Search for the cell housing the specified text and yield its [x, y] center coordinate. 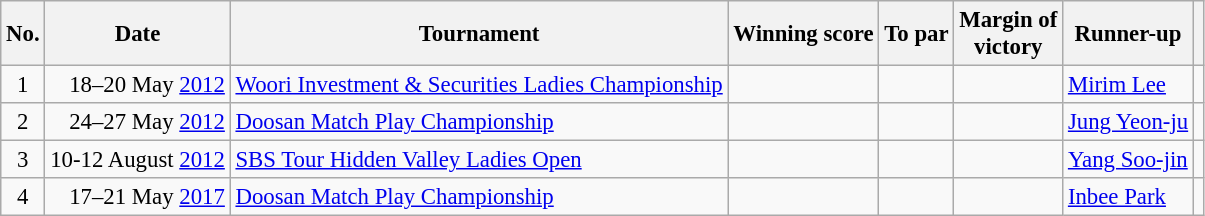
Yang Soo-jin [1128, 160]
10-12 August 2012 [138, 160]
Mirim Lee [1128, 85]
Inbee Park [1128, 197]
4 [23, 197]
3 [23, 160]
Runner-up [1128, 34]
18–20 May 2012 [138, 85]
Jung Yeon-ju [1128, 122]
SBS Tour Hidden Valley Ladies Open [479, 160]
Margin ofvictory [1008, 34]
To par [916, 34]
1 [23, 85]
2 [23, 122]
No. [23, 34]
17–21 May 2017 [138, 197]
Tournament [479, 34]
24–27 May 2012 [138, 122]
Date [138, 34]
Winning score [804, 34]
Woori Investment & Securities Ladies Championship [479, 85]
